Output the [X, Y] coordinate of the center of the cell containing the given text.  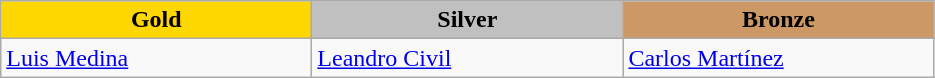
Bronze [778, 20]
Gold [156, 20]
Carlos Martínez [778, 58]
Leandro Civil [468, 58]
Silver [468, 20]
Luis Medina [156, 58]
